Identify which cell holds the provided text, then report its (x, y) central coordinate. 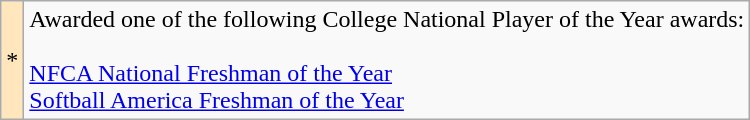
* (12, 60)
Awarded one of the following College National Player of the Year awards: NFCA National Freshman of the Year Softball America Freshman of the Year (387, 60)
